Pinpoint the cell where the given text exists, returning its (x, y) midpoint coordinate. 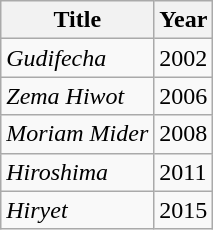
2015 (184, 210)
Gudifecha (78, 58)
2002 (184, 58)
Title (78, 20)
2011 (184, 172)
Hiroshima (78, 172)
Year (184, 20)
Moriam Mider (78, 134)
Hiryet (78, 210)
Zema Hiwot (78, 96)
2006 (184, 96)
2008 (184, 134)
